Provide the [x, y] coordinate of the cell's center where the given text is located.  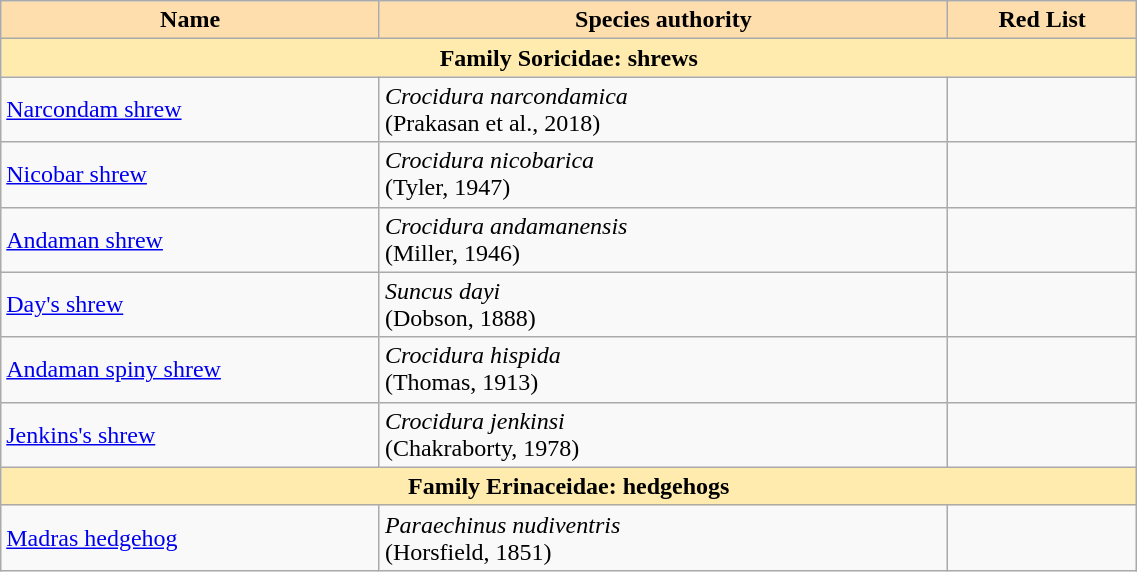
Suncus dayi(Dobson, 1888) [663, 304]
Family Erinaceidae: hedgehogs [569, 486]
Narcondam shrew [190, 110]
Crocidura hispida(Thomas, 1913) [663, 370]
Paraechinus nudiventris(Horsfield, 1851) [663, 538]
Madras hedgehog [190, 538]
Nicobar shrew [190, 174]
Andaman shrew [190, 240]
Family Soricidae: shrews [569, 58]
Andaman spiny shrew [190, 370]
Red List [1042, 20]
Crocidura nicobarica(Tyler, 1947) [663, 174]
Name [190, 20]
Crocidura narcondamica(Prakasan et al., 2018) [663, 110]
Crocidura andamanensis(Miller, 1946) [663, 240]
Jenkins's shrew [190, 434]
Species authority [663, 20]
Day's shrew [190, 304]
Crocidura jenkinsi(Chakraborty, 1978) [663, 434]
